Scan for the cell matching the given text and deliver its (x, y) coordinate at center. 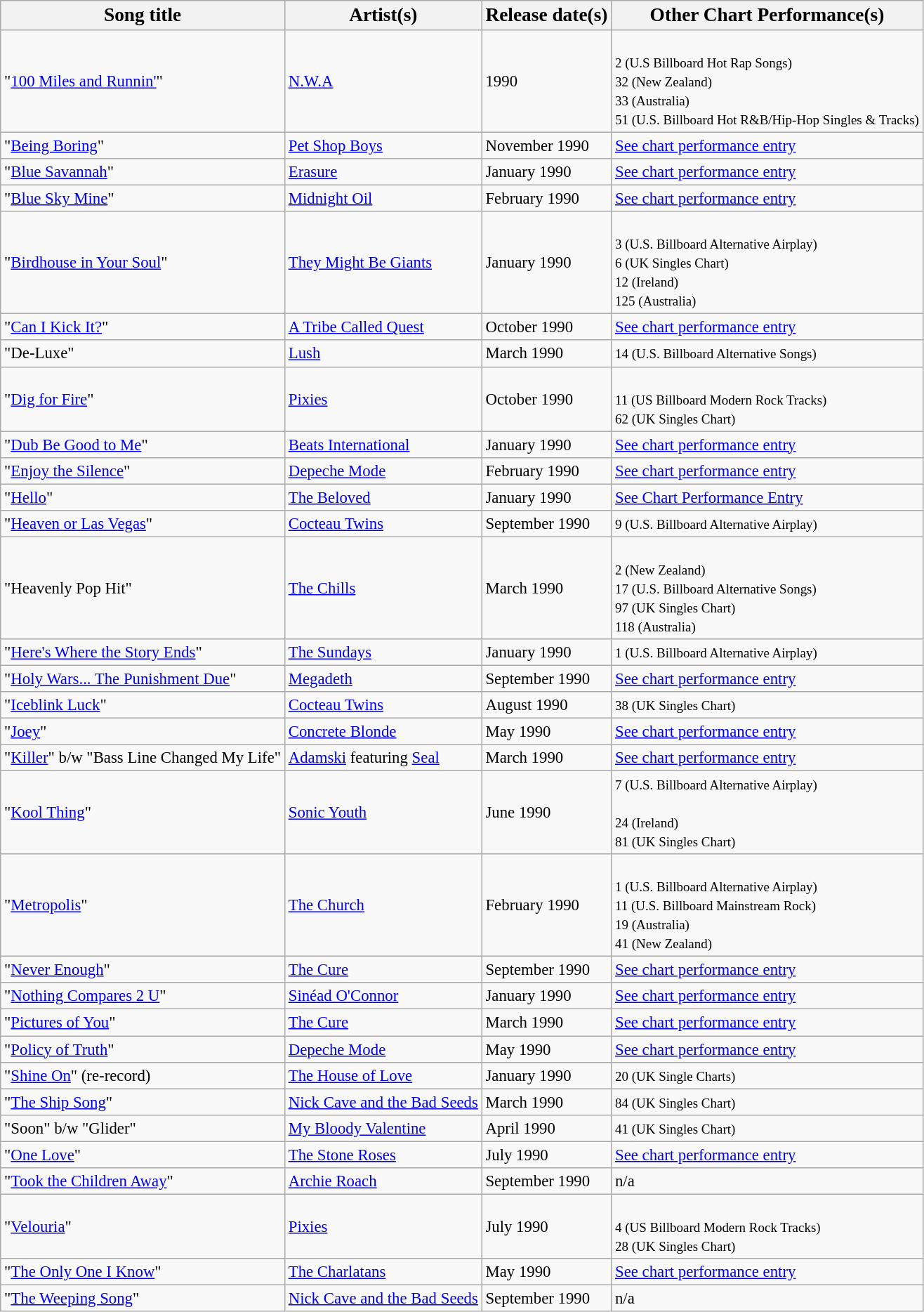
4 (US Billboard Modern Rock Tracks) 28 (UK Singles Chart) (767, 1226)
Erasure (383, 172)
The Church (383, 905)
The Stone Roses (383, 1155)
"Velouria" (143, 1226)
41 (UK Singles Chart) (767, 1128)
1990 (546, 81)
Midnight Oil (383, 199)
2 (New Zealand) 17 (U.S. Billboard Alternative Songs) 97 (UK Singles Chart) 118 (Australia) (767, 588)
The Charlatans (383, 1272)
April 1990 (546, 1128)
A Tribe Called Quest (383, 327)
"Iceblink Luck" (143, 705)
"The Weeping Song" (143, 1298)
Release date(s) (546, 15)
"Nothing Compares 2 U" (143, 997)
Archie Roach (383, 1181)
Adamski featuring Seal (383, 758)
"100 Miles and Runnin'" (143, 81)
The Beloved (383, 497)
1 (U.S. Billboard Alternative Airplay) (767, 652)
"Birdhouse in Your Soul" (143, 263)
"Kool Thing" (143, 813)
"Here's Where the Story Ends" (143, 652)
"Policy of Truth" (143, 1049)
"Heavenly Pop Hit" (143, 588)
38 (UK Singles Chart) (767, 705)
The House of Love (383, 1075)
"Soon" b/w "Glider" (143, 1128)
Other Chart Performance(s) (767, 15)
"Enjoy the Silence" (143, 471)
3 (U.S. Billboard Alternative Airplay) 6 (UK Singles Chart) 12 (Ireland) 125 (Australia) (767, 263)
"Metropolis" (143, 905)
Sonic Youth (383, 813)
"Joey" (143, 732)
Song title (143, 15)
"Dub Be Good to Me" (143, 445)
"Dig for Fire" (143, 399)
Sinéad O'Connor (383, 997)
1 (U.S. Billboard Alternative Airplay) 11 (U.S. Billboard Mainstream Rock) 19 (Australia) 41 (New Zealand) (767, 905)
My Bloody Valentine (383, 1128)
84 (UK Singles Chart) (767, 1102)
"Blue Savannah" (143, 172)
N.W.A (383, 81)
"Hello" (143, 497)
See Chart Performance Entry (767, 497)
They Might Be Giants (383, 263)
Artist(s) (383, 15)
"Took the Children Away" (143, 1181)
"Blue Sky Mine" (143, 199)
"One Love" (143, 1155)
Beats International (383, 445)
"Heaven or Las Vegas" (143, 524)
The Chills (383, 588)
2 (U.S Billboard Hot Rap Songs) 32 (New Zealand) 33 (Australia) 51 (U.S. Billboard Hot R&B/Hip-Hop Singles & Tracks) (767, 81)
Lush (383, 354)
"De-Luxe" (143, 354)
"Never Enough" (143, 970)
"Killer" b/w "Bass Line Changed My Life" (143, 758)
"The Ship Song" (143, 1102)
9 (U.S. Billboard Alternative Airplay) (767, 524)
7 (U.S. Billboard Alternative Airplay)24 (Ireland) 81 (UK Singles Chart) (767, 813)
June 1990 (546, 813)
Pet Shop Boys (383, 146)
August 1990 (546, 705)
The Sundays (383, 652)
Megadeth (383, 678)
Concrete Blonde (383, 732)
"Can I Kick It?" (143, 327)
"Shine On" (re-record) (143, 1075)
"Being Boring" (143, 146)
"The Only One I Know" (143, 1272)
"Pictures of You" (143, 1023)
"Holy Wars... The Punishment Due" (143, 678)
November 1990 (546, 146)
11 (US Billboard Modern Rock Tracks) 62 (UK Singles Chart) (767, 399)
20 (UK Single Charts) (767, 1075)
14 (U.S. Billboard Alternative Songs) (767, 354)
